Capture the cell that displays the provided text and extract its (x, y) central coordinate. 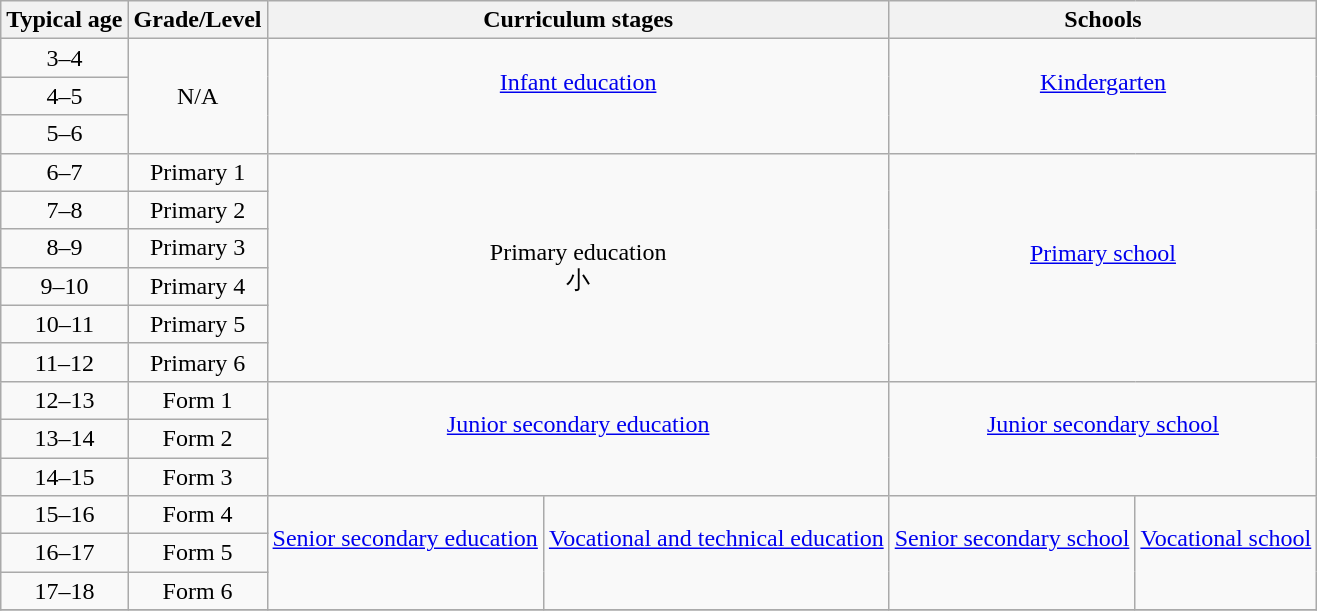
7–8 (64, 210)
Infant education (578, 96)
Junior secondary school (1103, 438)
Primary 1 (198, 172)
Primary 5 (198, 324)
Typical age (64, 20)
Form 1 (198, 400)
6–7 (64, 172)
9–10 (64, 286)
Primary 4 (198, 286)
15–16 (64, 515)
Form 3 (198, 477)
Primary 3 (198, 248)
12–13 (64, 400)
16–17 (64, 553)
Form 4 (198, 515)
Form 5 (198, 553)
Curriculum stages (578, 20)
17–18 (64, 591)
Vocational and technical education (716, 553)
Schools (1103, 20)
N/A (198, 96)
13–14 (64, 438)
Vocational school (1226, 553)
4–5 (64, 96)
Form 2 (198, 438)
Primary school (1103, 267)
Junior secondary education (578, 438)
Primary 2 (198, 210)
14–15 (64, 477)
Primary 6 (198, 362)
Senior secondary school (1012, 553)
Form 6 (198, 591)
11–12 (64, 362)
10–11 (64, 324)
Senior secondary education (405, 553)
3–4 (64, 58)
Grade/Level (198, 20)
8–9 (64, 248)
Kindergarten (1103, 96)
5–6 (64, 134)
Primary education小 (578, 267)
